For the text-containing cell, return its midpoint in [X, Y] coordinate format. 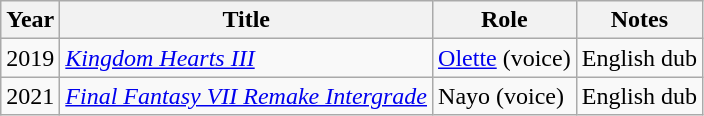
Final Fantasy VII Remake Intergrade [246, 96]
2019 [30, 58]
Notes [639, 20]
Year [30, 20]
Role [505, 20]
Nayo (voice) [505, 96]
Kingdom Hearts III [246, 58]
Title [246, 20]
2021 [30, 96]
Olette (voice) [505, 58]
